Detect which cell encompasses the target text, then output its (X, Y) center coordinate. 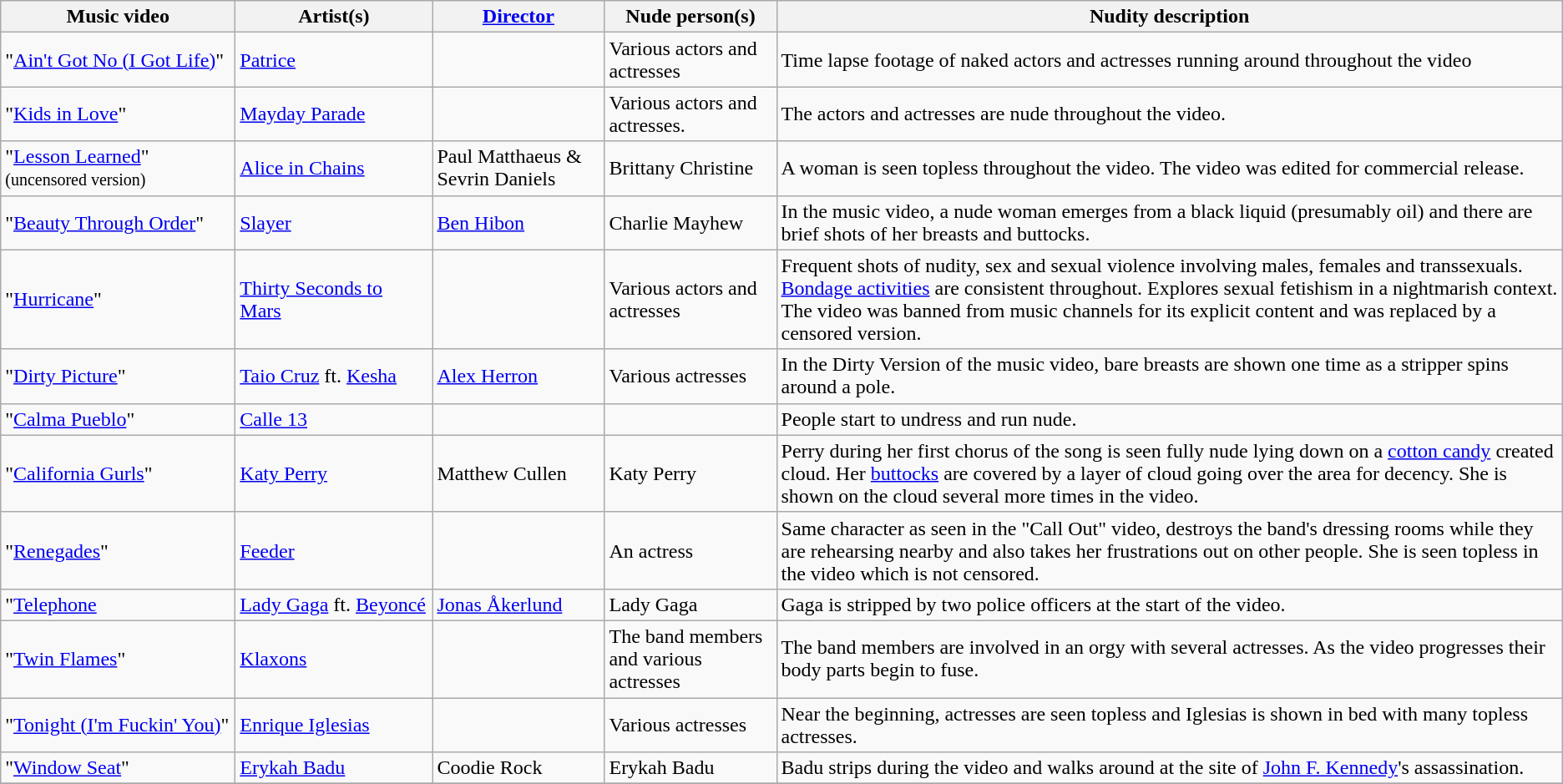
Coodie Rock (518, 768)
People start to undress and run nude. (1169, 419)
Lady Gaga (690, 604)
Calle 13 (334, 419)
In the music video, a nude woman emerges from a black liquid (presumably oil) and there are brief shots of her breasts and buttocks. (1169, 222)
Thirty Seconds to Mars (334, 299)
Brittany Christine (690, 169)
An actress (690, 550)
Alice in Chains (334, 169)
Gaga is stripped by two police officers at the start of the video. (1169, 604)
"Calma Pueblo" (119, 419)
Badu strips during the video and walks around at the site of John F. Kennedy's assassination. (1169, 768)
In the Dirty Version of the music video, bare breasts are shown one time as a stripper spins around a pole. (1169, 376)
Various actors and actresses. (690, 114)
Matthew Cullen (518, 473)
Feeder (334, 550)
"Twin Flames" (119, 659)
Enrique Iglesias (334, 725)
"Beauty Through Order" (119, 222)
"Kids in Love" (119, 114)
Alex Herron (518, 376)
Artist(s) (334, 17)
The actors and actresses are nude throughout the video. (1169, 114)
Charlie Mayhew (690, 222)
Klaxons (334, 659)
Taio Cruz ft. Kesha (334, 376)
Director (518, 17)
"Lesson Learned" (uncensored version) (119, 169)
"Hurricane" (119, 299)
The band members are involved in an orgy with several actresses. As the video progresses their body parts begin to fuse. (1169, 659)
Nude person(s) (690, 17)
"Window Seat" (119, 768)
Nudity description (1169, 17)
"Tonight (I'm Fuckin' You)" (119, 725)
Slayer (334, 222)
Ben Hibon (518, 222)
Jonas Åkerlund (518, 604)
"Renegades" (119, 550)
A woman is seen topless throughout the video. The video was edited for commercial release. (1169, 169)
Lady Gaga ft. Beyoncé (334, 604)
Paul Matthaeus & Sevrin Daniels (518, 169)
"Telephone (119, 604)
"California Gurls" (119, 473)
Patrice (334, 60)
"Ain't Got No (I Got Life)" (119, 60)
Music video (119, 17)
Mayday Parade (334, 114)
"Dirty Picture" (119, 376)
Near the beginning, actresses are seen topless and Iglesias is shown in bed with many topless actresses. (1169, 725)
The band members and various actresses (690, 659)
Time lapse footage of naked actors and actresses running around throughout the video (1169, 60)
